Output the (X, Y) coordinate of the center of the cell containing the given text.  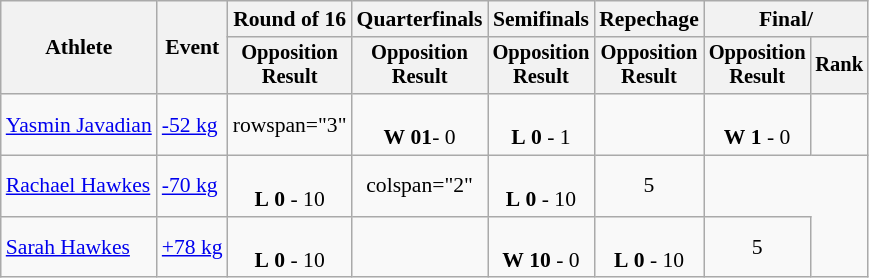
W 01- 0 (420, 124)
+78 kg (192, 248)
L 0 - 1 (542, 124)
Round of 16 (290, 19)
Yasmin Javadian (79, 124)
Final/ (786, 19)
Repechage (649, 19)
Event (192, 48)
Sarah Hawkes (79, 248)
-52 kg (192, 124)
colspan="2" (420, 186)
Rachael Hawkes (79, 186)
Rank (839, 66)
-70 kg (192, 186)
W 10 - 0 (542, 248)
rowspan="3" (290, 124)
Semifinals (542, 19)
Quarterfinals (420, 19)
W 1 - 0 (758, 124)
Athlete (79, 48)
